Return the [x, y] coordinate for the center point of the cell that contains the specified text.  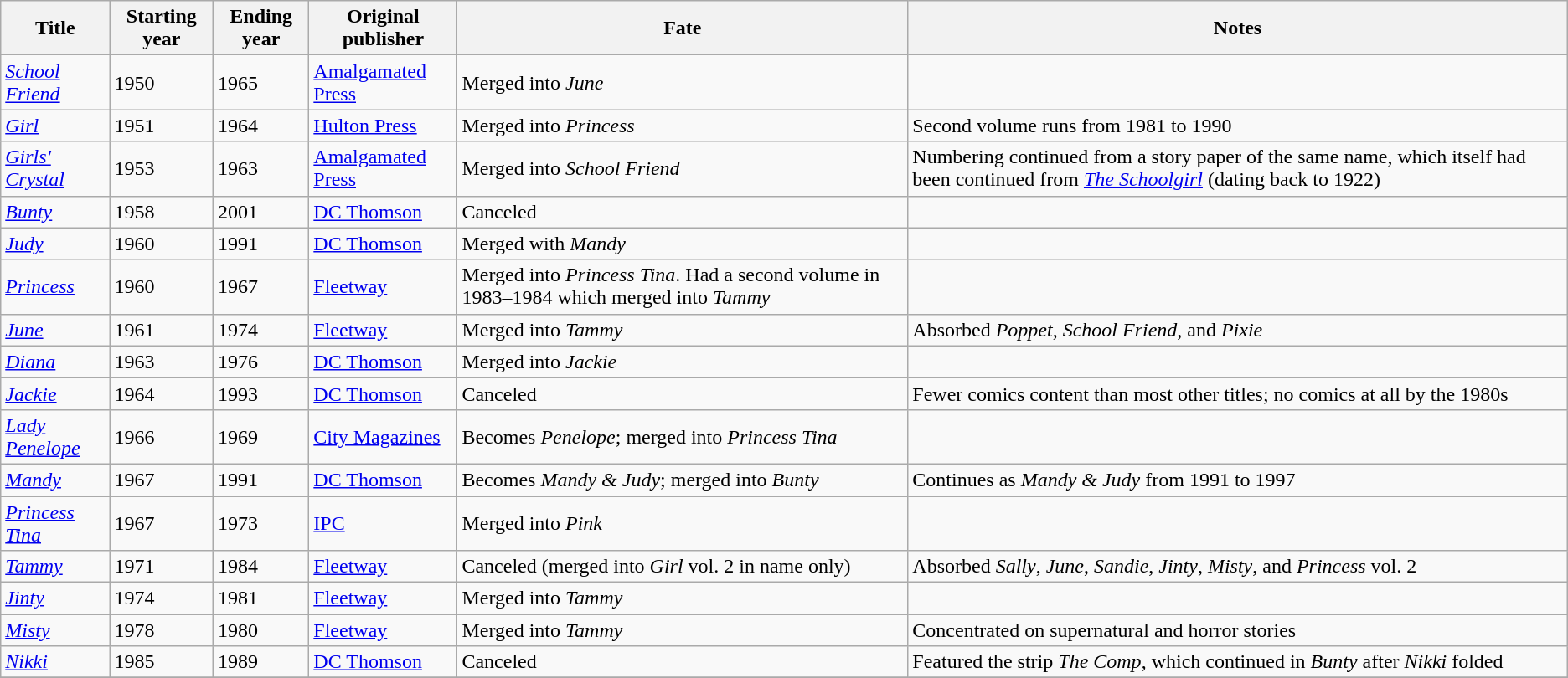
Misty [55, 630]
Absorbed Sally, June, Sandie, Jinty, Misty, and Princess vol. 2 [1238, 567]
1958 [162, 212]
Absorbed Poppet, School Friend, and Pixie [1238, 330]
1984 [261, 567]
Girl [55, 126]
Judy [55, 244]
Merged into School Friend [683, 169]
Original publisher [384, 28]
Merged with Mandy [683, 244]
1993 [261, 393]
Numbering continued from a story paper of the same name, which itself had been continued from The Schoolgirl (dating back to 1922) [1238, 169]
June [55, 330]
City Magazines [384, 437]
1966 [162, 437]
1981 [261, 598]
Merged into Jackie [683, 362]
Jinty [55, 598]
Becomes Penelope; merged into Princess Tina [683, 437]
Diana [55, 362]
Mandy [55, 480]
Tammy [55, 567]
1985 [162, 662]
Merged into Princess [683, 126]
Starting year [162, 28]
IPC [384, 522]
Canceled (merged into Girl vol. 2 in name only) [683, 567]
Notes [1238, 28]
Princess Tina [55, 522]
Girls' Crystal [55, 169]
Lady Penelope [55, 437]
1978 [162, 630]
Princess [55, 286]
1950 [162, 82]
Merged into Pink [683, 522]
1976 [261, 362]
School Friend [55, 82]
1969 [261, 437]
Becomes Mandy & Judy; merged into Bunty [683, 480]
1951 [162, 126]
2001 [261, 212]
Fewer comics content than most other titles; no comics at all by the 1980s [1238, 393]
Jackie [55, 393]
Title [55, 28]
Concentrated on supernatural and horror stories [1238, 630]
1961 [162, 330]
Nikki [55, 662]
Fate [683, 28]
1980 [261, 630]
Second volume runs from 1981 to 1990 [1238, 126]
Ending year [261, 28]
Merged into Princess Tina. Had a second volume in 1983–1984 which merged into Tammy [683, 286]
1973 [261, 522]
Featured the strip The Comp, which continued in Bunty after Nikki folded [1238, 662]
Bunty [55, 212]
Continues as Mandy & Judy from 1991 to 1997 [1238, 480]
1953 [162, 169]
1971 [162, 567]
Hulton Press [384, 126]
Merged into June [683, 82]
1989 [261, 662]
1965 [261, 82]
